Extract the (x, y) coordinate from the center of the cell holding the provided text.  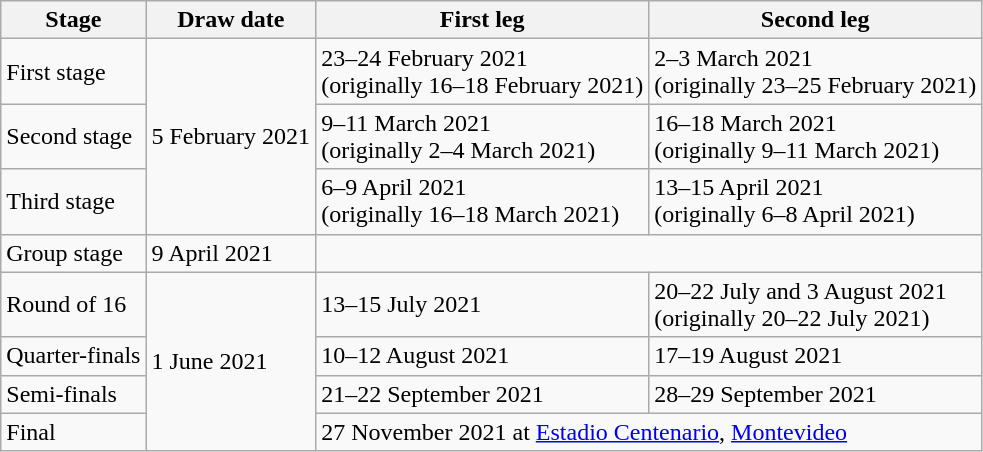
First stage (74, 72)
16–18 March 2021(originally 9–11 March 2021) (816, 136)
2–3 March 2021(originally 23–25 February 2021) (816, 72)
23–24 February 2021(originally 16–18 February 2021) (482, 72)
13–15 July 2021 (482, 304)
Draw date (231, 20)
20–22 July and 3 August 2021(originally 20–22 July 2021) (816, 304)
13–15 April 2021(originally 6–8 April 2021) (816, 202)
Group stage (74, 253)
28–29 September 2021 (816, 394)
Stage (74, 20)
21–22 September 2021 (482, 394)
10–12 August 2021 (482, 356)
Quarter-finals (74, 356)
17–19 August 2021 (816, 356)
Final (74, 432)
Round of 16 (74, 304)
Second stage (74, 136)
9–11 March 2021(originally 2–4 March 2021) (482, 136)
9 April 2021 (231, 253)
27 November 2021 at Estadio Centenario, Montevideo (649, 432)
First leg (482, 20)
Second leg (816, 20)
Third stage (74, 202)
6–9 April 2021(originally 16–18 March 2021) (482, 202)
5 February 2021 (231, 136)
1 June 2021 (231, 362)
Semi-finals (74, 394)
